Return [x, y] of the center of cell containing provided text 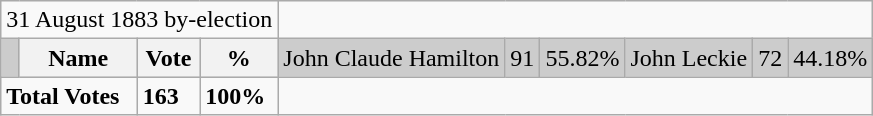
John Leckie [689, 58]
100% [239, 96]
44.18% [830, 58]
72 [770, 58]
163 [168, 96]
Name [78, 58]
Vote [168, 58]
Total Votes [69, 96]
55.82% [582, 58]
91 [522, 58]
John Claude Hamilton [392, 58]
31 August 1883 by-election [140, 20]
% [239, 58]
